Provide the [x, y] coordinate of the cell's center where the given text is located.  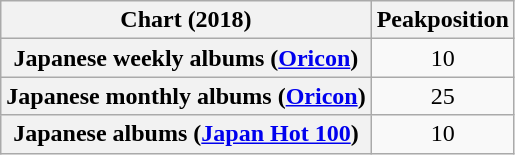
Japanese albums (Japan Hot 100) [186, 134]
Chart (2018) [186, 20]
Peakposition [442, 20]
25 [442, 96]
Japanese weekly albums (Oricon) [186, 58]
Japanese monthly albums (Oricon) [186, 96]
